Determine the [X, Y] coordinate at the center of the cell enclosing the given text.  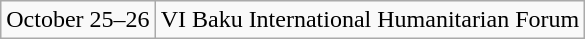
VI Baku International Humanitarian Forum [370, 20]
October 25–26 [78, 20]
